Capture the cell that displays the provided text and extract its [X, Y] central coordinate. 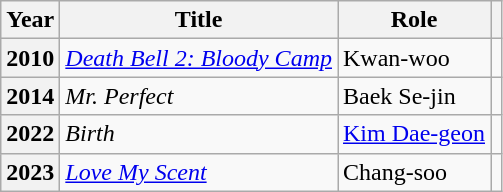
Kim Dae-geon [414, 134]
Kwan-woo [414, 58]
Love My Scent [199, 172]
Mr. Perfect [199, 96]
2023 [30, 172]
Title [199, 20]
Year [30, 20]
Death Bell 2: Bloody Camp [199, 58]
Baek Se-jin [414, 96]
Birth [199, 134]
Role [414, 20]
2014 [30, 96]
2010 [30, 58]
Chang-soo [414, 172]
2022 [30, 134]
